Output the (X, Y) coordinate of the center of the cell containing the given text.  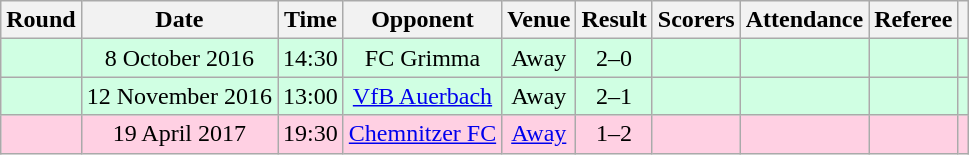
19 April 2017 (179, 134)
2–0 (614, 58)
12 November 2016 (179, 96)
Time (311, 20)
2–1 (614, 96)
13:00 (311, 96)
Scorers (696, 20)
1–2 (614, 134)
Chemnitzer FC (422, 134)
19:30 (311, 134)
Attendance (804, 20)
Opponent (422, 20)
FC Grimma (422, 58)
Date (179, 20)
Round (41, 20)
Referee (914, 20)
VfB Auerbach (422, 96)
8 October 2016 (179, 58)
14:30 (311, 58)
Result (614, 20)
Venue (539, 20)
